Pinpoint the cell where the given text exists, returning its (X, Y) midpoint coordinate. 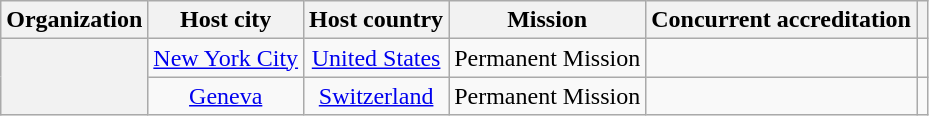
Concurrent accreditation (782, 20)
Mission (548, 20)
Host country (376, 20)
Organization (74, 20)
Geneva (226, 96)
Switzerland (376, 96)
Host city (226, 20)
United States (376, 58)
New York City (226, 58)
